From the cell containing the given text, extract its center point as [x, y] coordinate. 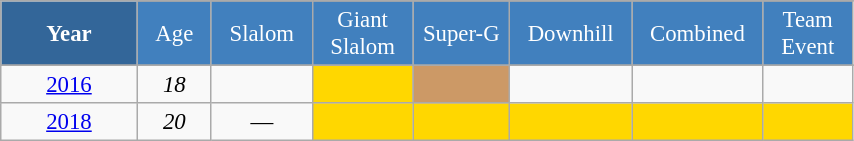
20 [174, 122]
Slalom [262, 34]
Team Event [808, 34]
18 [174, 85]
2018 [69, 122]
GiantSlalom [362, 34]
Year [69, 34]
— [262, 122]
Age [174, 34]
Combined [698, 34]
Super-G [462, 34]
2016 [69, 85]
Downhill [571, 34]
